Capture the cell that displays the provided text and extract its (X, Y) central coordinate. 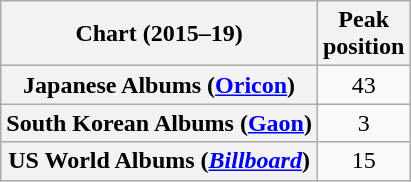
US World Albums (Billboard) (160, 161)
Japanese Albums (Oricon) (160, 85)
3 (363, 123)
South Korean Albums (Gaon) (160, 123)
Chart (2015–19) (160, 34)
15 (363, 161)
Peakposition (363, 34)
43 (363, 85)
